Determine the (X, Y) coordinate at the center of the cell enclosing the given text.  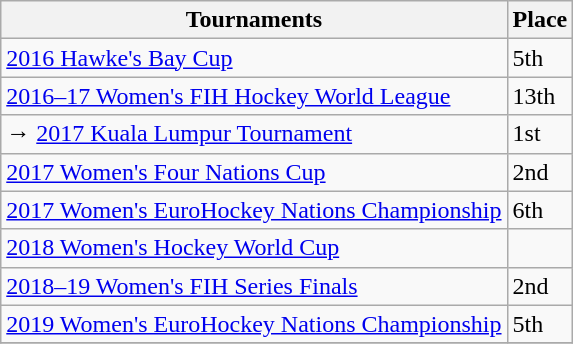
2018–19 Women's FIH Series Finals (254, 286)
Place (540, 20)
2019 Women's EuroHockey Nations Championship (254, 324)
2016–17 Women's FIH Hockey World League (254, 96)
2016 Hawke's Bay Cup (254, 58)
→ 2017 Kuala Lumpur Tournament (254, 134)
Tournaments (254, 20)
2017 Women's EuroHockey Nations Championship (254, 210)
2017 Women's Four Nations Cup (254, 172)
6th (540, 210)
2018 Women's Hockey World Cup (254, 248)
13th (540, 96)
1st (540, 134)
